Provide the (x, y) coordinate of the cell's center where the given text is located.  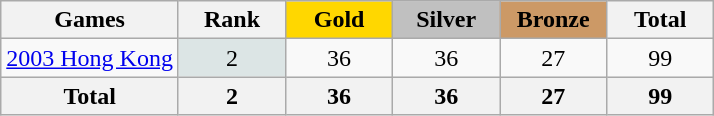
Silver (446, 20)
2003 Hong Kong (90, 58)
Games (90, 20)
Rank (232, 20)
Bronze (554, 20)
Gold (340, 20)
